Extract the [x, y] coordinate from the center of the cell holding the provided text.  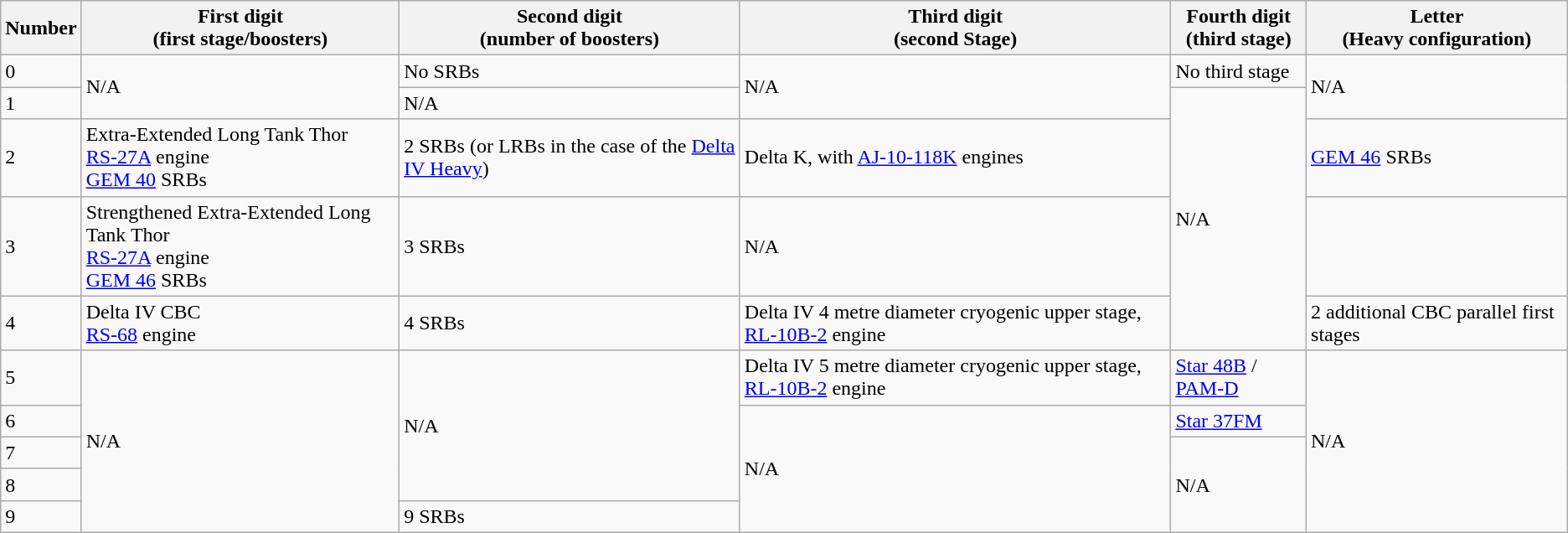
Strengthened Extra-Extended Long Tank ThorRS-27A engineGEM 46 SRBs [240, 246]
Star 37FM [1239, 421]
2 SRBs (or LRBs in the case of the Delta IV Heavy) [570, 158]
Delta IV 4 metre diameter cryogenic upper stage, RL-10B-2 engine [955, 323]
Letter(Heavy configuration) [1437, 28]
Third digit(second Stage) [955, 28]
Fourth digit(third stage) [1239, 28]
Second digit(number of boosters) [570, 28]
First digit(first stage/boosters) [240, 28]
4 SRBs [570, 323]
0 [41, 71]
No third stage [1239, 71]
1 [41, 103]
Delta IV 5 metre diameter cryogenic upper stage, RL-10B-2 engine [955, 377]
8 [41, 484]
9 SRBs [570, 516]
No SRBs [570, 71]
Number [41, 28]
5 [41, 377]
4 [41, 323]
GEM 46 SRBs [1437, 158]
Delta K, with AJ-10-118K engines [955, 158]
Delta IV CBCRS-68 engine [240, 323]
3 [41, 246]
Star 48B / PAM-D [1239, 377]
7 [41, 453]
2 additional CBC parallel first stages [1437, 323]
9 [41, 516]
2 [41, 158]
6 [41, 421]
3 SRBs [570, 246]
Extra-Extended Long Tank ThorRS-27A engineGEM 40 SRBs [240, 158]
